Capture the cell that displays the provided text and extract its [x, y] central coordinate. 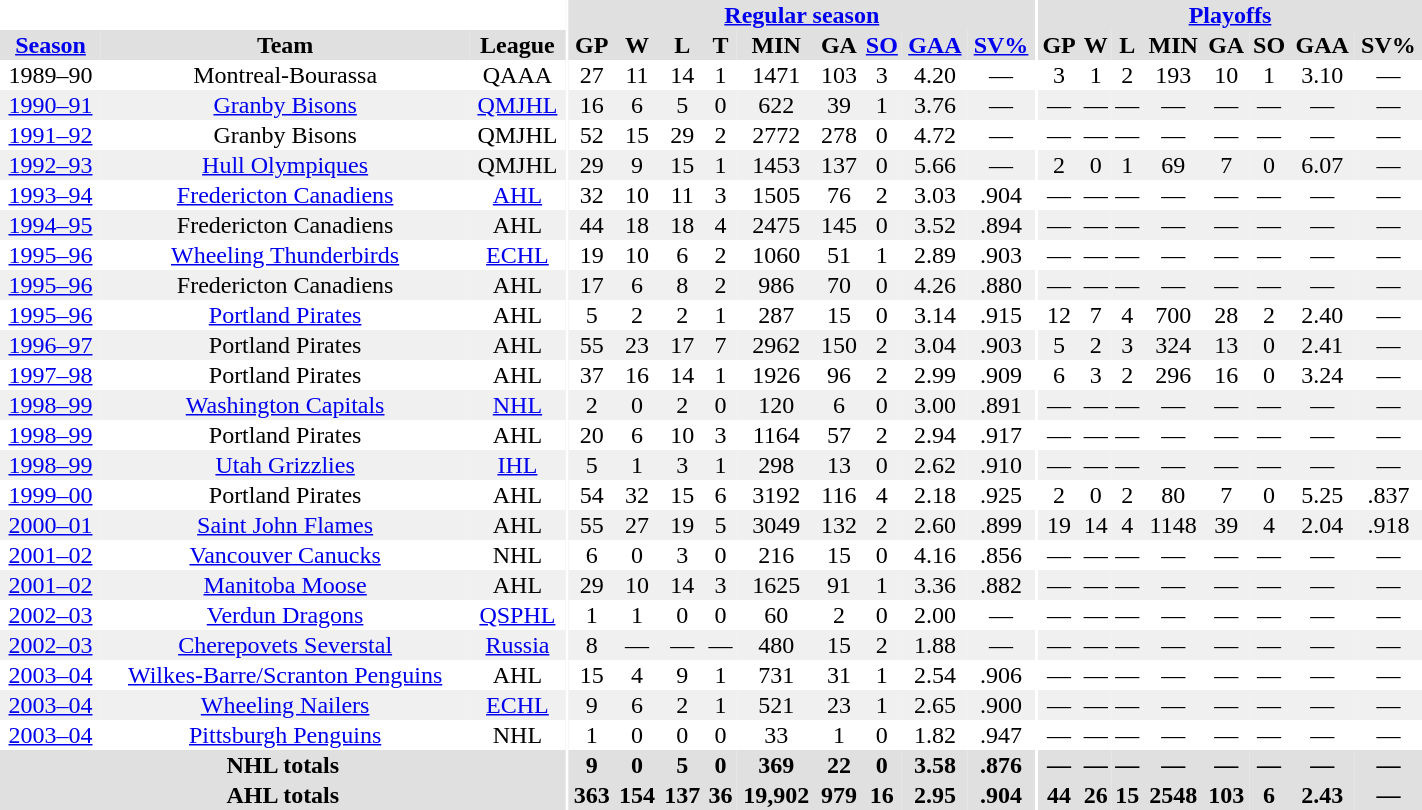
4.20 [934, 75]
3192 [776, 495]
116 [838, 495]
.882 [1002, 585]
2.18 [934, 495]
2.60 [934, 525]
2.62 [934, 465]
2.41 [1322, 345]
Wheeling Nailers [285, 705]
154 [636, 795]
2.43 [1322, 795]
287 [776, 315]
2548 [1174, 795]
54 [592, 495]
3.58 [934, 765]
.915 [1002, 315]
1.88 [934, 645]
731 [776, 675]
QAAA [517, 75]
96 [838, 375]
700 [1174, 315]
NHL totals [283, 765]
132 [838, 525]
60 [776, 615]
1994–95 [50, 225]
1991–92 [50, 135]
480 [776, 645]
69 [1174, 165]
2.40 [1322, 315]
4.72 [934, 135]
2.65 [934, 705]
278 [838, 135]
Russia [517, 645]
Wheeling Thunderbirds [285, 255]
.947 [1002, 735]
Utah Grizzlies [285, 465]
Montreal-Bourassa [285, 75]
2772 [776, 135]
193 [1174, 75]
.909 [1002, 375]
2.54 [934, 675]
Cherepovets Severstal [285, 645]
.837 [1388, 495]
3049 [776, 525]
Season [50, 45]
120 [776, 405]
1148 [1174, 525]
Manitoba Moose [285, 585]
1926 [776, 375]
.876 [1002, 765]
Washington Capitals [285, 405]
3.52 [934, 225]
1453 [776, 165]
70 [838, 285]
2.89 [934, 255]
2962 [776, 345]
296 [1174, 375]
.917 [1002, 435]
28 [1226, 315]
QSPHL [517, 615]
5.25 [1322, 495]
31 [838, 675]
.925 [1002, 495]
1999–00 [50, 495]
1.82 [934, 735]
1471 [776, 75]
Wilkes-Barre/Scranton Penguins [285, 675]
51 [838, 255]
324 [1174, 345]
Regular season [802, 15]
.910 [1002, 465]
.918 [1388, 525]
3.14 [934, 315]
Verdun Dragons [285, 615]
3.00 [934, 405]
622 [776, 105]
363 [592, 795]
League [517, 45]
2.95 [934, 795]
IHL [517, 465]
.856 [1002, 555]
1505 [776, 195]
145 [838, 225]
298 [776, 465]
37 [592, 375]
.880 [1002, 285]
91 [838, 585]
150 [838, 345]
.894 [1002, 225]
Pittsburgh Penguins [285, 735]
Saint John Flames [285, 525]
3.76 [934, 105]
.899 [1002, 525]
26 [1096, 795]
1990–91 [50, 105]
76 [838, 195]
2475 [776, 225]
4.26 [934, 285]
57 [838, 435]
2.94 [934, 435]
1997–98 [50, 375]
369 [776, 765]
1993–94 [50, 195]
19,902 [776, 795]
3.10 [1322, 75]
4.16 [934, 555]
.891 [1002, 405]
.900 [1002, 705]
2.04 [1322, 525]
1060 [776, 255]
6.07 [1322, 165]
80 [1174, 495]
36 [720, 795]
Team [285, 45]
Playoffs [1230, 15]
1996–97 [50, 345]
20 [592, 435]
22 [838, 765]
2.00 [934, 615]
521 [776, 705]
.906 [1002, 675]
5.66 [934, 165]
979 [838, 795]
3.04 [934, 345]
2.99 [934, 375]
Vancouver Canucks [285, 555]
52 [592, 135]
2000–01 [50, 525]
Hull Olympiques [285, 165]
3.36 [934, 585]
1164 [776, 435]
1625 [776, 585]
33 [776, 735]
1989–90 [50, 75]
AHL totals [283, 795]
3.24 [1322, 375]
12 [1059, 315]
986 [776, 285]
3.03 [934, 195]
216 [776, 555]
T [720, 45]
1992–93 [50, 165]
